Scan for the cell matching the given text and deliver its (x, y) coordinate at center. 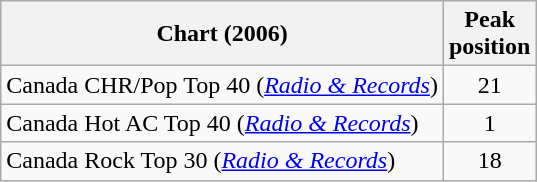
Canada CHR/Pop Top 40 (Radio & Records) (222, 85)
18 (489, 161)
Chart (2006) (222, 34)
Canada Rock Top 30 (Radio & Records) (222, 161)
1 (489, 123)
Canada Hot AC Top 40 (Radio & Records) (222, 123)
21 (489, 85)
Peakposition (489, 34)
